For the text-containing cell, return its midpoint in [X, Y] coordinate format. 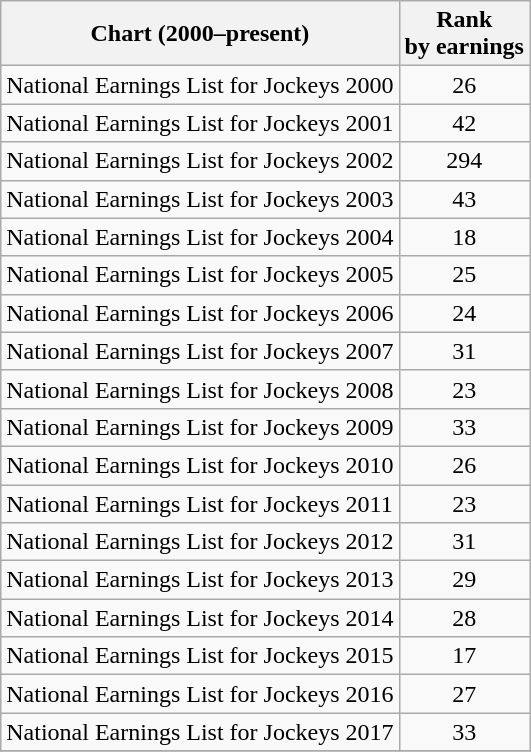
17 [464, 656]
National Earnings List for Jockeys 2011 [200, 503]
42 [464, 123]
National Earnings List for Jockeys 2008 [200, 389]
National Earnings List for Jockeys 2006 [200, 313]
National Earnings List for Jockeys 2013 [200, 580]
National Earnings List for Jockeys 2004 [200, 237]
28 [464, 618]
National Earnings List for Jockeys 2012 [200, 542]
National Earnings List for Jockeys 2014 [200, 618]
National Earnings List for Jockeys 2009 [200, 427]
National Earnings List for Jockeys 2016 [200, 694]
Rankby earnings [464, 34]
24 [464, 313]
43 [464, 199]
National Earnings List for Jockeys 2002 [200, 161]
National Earnings List for Jockeys 2015 [200, 656]
National Earnings List for Jockeys 2007 [200, 351]
National Earnings List for Jockeys 2001 [200, 123]
National Earnings List for Jockeys 2017 [200, 732]
National Earnings List for Jockeys 2005 [200, 275]
National Earnings List for Jockeys 2003 [200, 199]
25 [464, 275]
27 [464, 694]
294 [464, 161]
18 [464, 237]
National Earnings List for Jockeys 2010 [200, 465]
29 [464, 580]
National Earnings List for Jockeys 2000 [200, 85]
Chart (2000–present) [200, 34]
